Capture the cell that displays the provided text and extract its [X, Y] central coordinate. 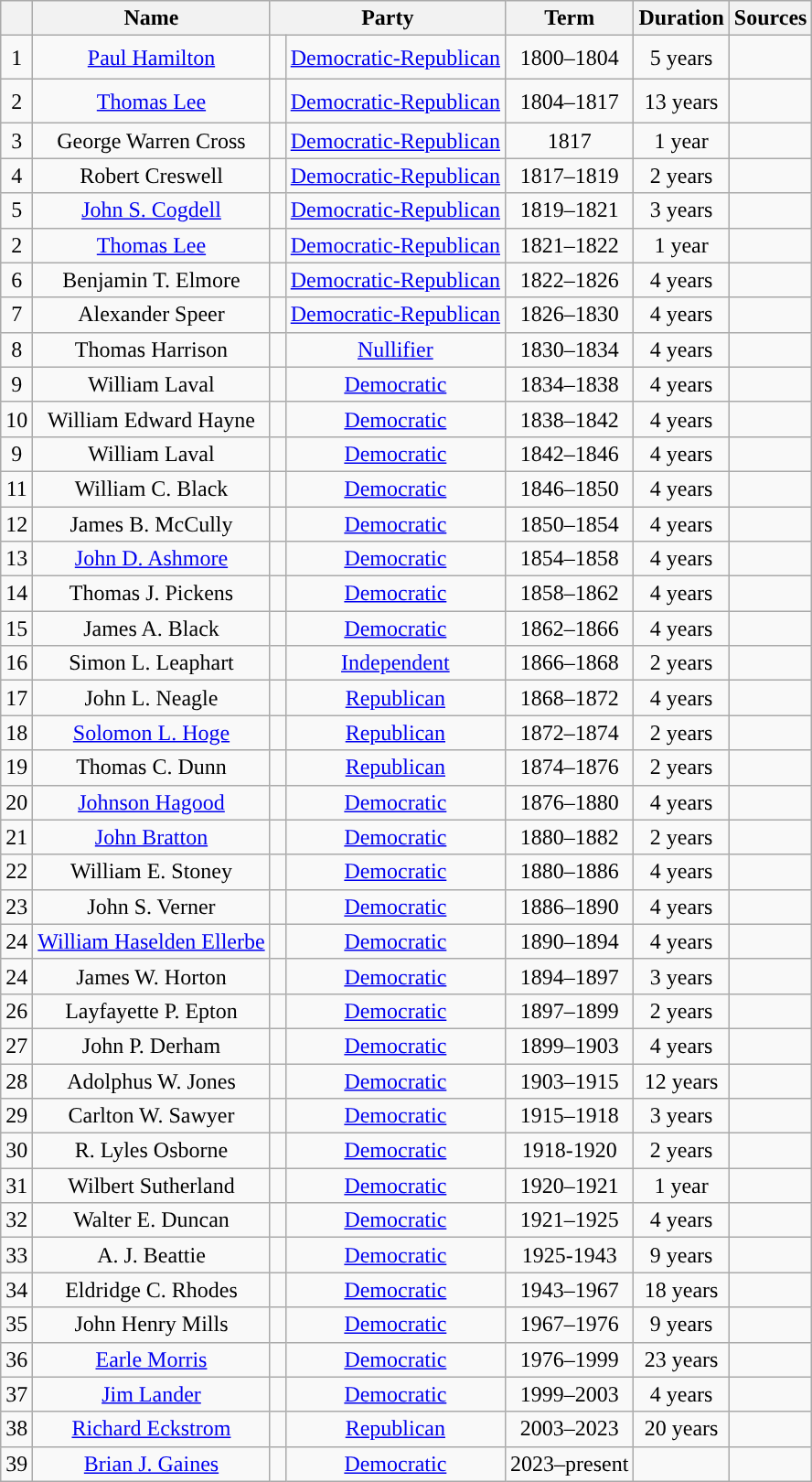
John D. Ashmore [152, 559]
1943–1967 [570, 1290]
Sources [770, 18]
23 years [681, 1359]
Carlton W. Sawyer [152, 1116]
23 [16, 907]
John P. Derham [152, 1046]
31 [16, 1186]
35 [16, 1325]
Benjamin T. Elmore [152, 280]
1817–1819 [570, 176]
38 [16, 1429]
1819–1821 [570, 210]
1886–1890 [570, 907]
1854–1858 [570, 559]
Thomas Harrison [152, 349]
William Edward Hayne [152, 419]
5 years [681, 58]
30 [16, 1151]
George Warren Cross [152, 141]
James W. Horton [152, 976]
William C. Black [152, 489]
John S. Cogdell [152, 210]
Johnson Hagood [152, 802]
6 [16, 280]
22 [16, 872]
Thomas C. Dunn [152, 768]
37 [16, 1394]
William Haselden Ellerbe [152, 941]
36 [16, 1359]
Paul Hamilton [152, 58]
1890–1894 [570, 941]
28 [16, 1080]
Eldridge C. Rhodes [152, 1290]
20 [16, 802]
18 [16, 733]
1826–1830 [570, 315]
27 [16, 1046]
1894–1897 [570, 976]
Richard Eckstrom [152, 1429]
1876–1880 [570, 802]
1918-1920 [570, 1151]
Layfayette P. Epton [152, 1011]
1920–1921 [570, 1186]
Robert Creswell [152, 176]
Solomon L. Hoge [152, 733]
33 [16, 1255]
7 [16, 315]
James B. McCully [152, 524]
1872–1874 [570, 733]
17 [16, 698]
12 years [681, 1080]
1842–1846 [570, 454]
18 years [681, 1290]
1804–1817 [570, 102]
1822–1826 [570, 280]
Name [152, 18]
10 [16, 419]
13 [16, 559]
20 years [681, 1429]
1862–1866 [570, 628]
1915–1918 [570, 1116]
Term [570, 18]
1880–1886 [570, 872]
R. Lyles Osborne [152, 1151]
Earle Morris [152, 1359]
8 [16, 349]
32 [16, 1220]
1 [16, 58]
John Bratton [152, 837]
John Henry Mills [152, 1325]
2023–present [570, 1464]
1880–1882 [570, 837]
A. J. Beattie [152, 1255]
2003–2023 [570, 1429]
1976–1999 [570, 1359]
1821–1822 [570, 245]
4 [16, 176]
1830–1834 [570, 349]
14 [16, 594]
3 [16, 141]
Brian J. Gaines [152, 1464]
1850–1854 [570, 524]
Duration [681, 18]
1838–1842 [570, 419]
Thomas J. Pickens [152, 594]
12 [16, 524]
1800–1804 [570, 58]
James A. Black [152, 628]
16 [16, 663]
Independent [395, 663]
1866–1868 [570, 663]
Walter E. Duncan [152, 1220]
John S. Verner [152, 907]
1899–1903 [570, 1046]
Jim Lander [152, 1394]
21 [16, 837]
1921–1925 [570, 1220]
1874–1876 [570, 768]
1967–1976 [570, 1325]
34 [16, 1290]
1903–1915 [570, 1080]
19 [16, 768]
29 [16, 1116]
1817 [570, 141]
26 [16, 1011]
1868–1872 [570, 698]
5 [16, 210]
Adolphus W. Jones [152, 1080]
1858–1862 [570, 594]
Simon L. Leaphart [152, 663]
Party [388, 18]
1846–1850 [570, 489]
15 [16, 628]
Alexander Speer [152, 315]
11 [16, 489]
John L. Neagle [152, 698]
William E. Stoney [152, 872]
1925-1943 [570, 1255]
1834–1838 [570, 384]
Wilbert Sutherland [152, 1186]
39 [16, 1464]
Nullifier [395, 349]
13 years [681, 102]
1897–1899 [570, 1011]
1999–2003 [570, 1394]
